Detect which cell encompasses the target text, then output its (x, y) center coordinate. 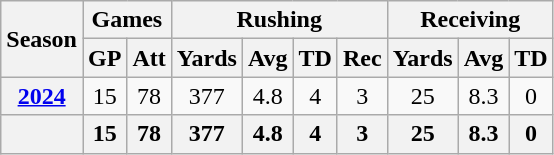
Rushing (279, 20)
Rec (362, 58)
2024 (42, 96)
Receiving (470, 20)
Season (42, 39)
Att (149, 58)
Games (126, 20)
GP (104, 58)
